Pinpoint the cell where the given text exists, returning its [x, y] midpoint coordinate. 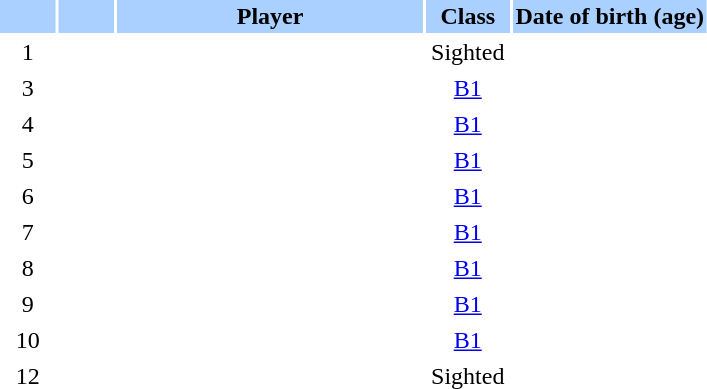
4 [28, 124]
Date of birth (age) [610, 16]
8 [28, 268]
Sighted [468, 52]
Player [270, 16]
Class [468, 16]
6 [28, 196]
9 [28, 304]
5 [28, 160]
7 [28, 232]
1 [28, 52]
10 [28, 340]
3 [28, 88]
